Locate the cell with the specified text and output its [x, y] center coordinate. 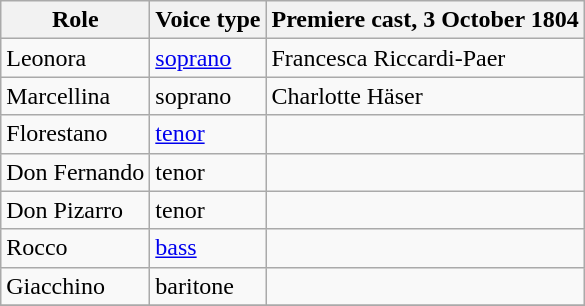
Charlotte Häser [425, 96]
baritone [208, 286]
Don Fernando [76, 172]
Florestano [76, 134]
Marcellina [76, 96]
bass [208, 248]
Role [76, 20]
Leonora [76, 58]
Voice type [208, 20]
Don Pizarro [76, 210]
Premiere cast, 3 October 1804 [425, 20]
Rocco [76, 248]
Francesca Riccardi-Paer [425, 58]
Giacchino [76, 286]
